Return [x, y] of the center of cell containing provided text 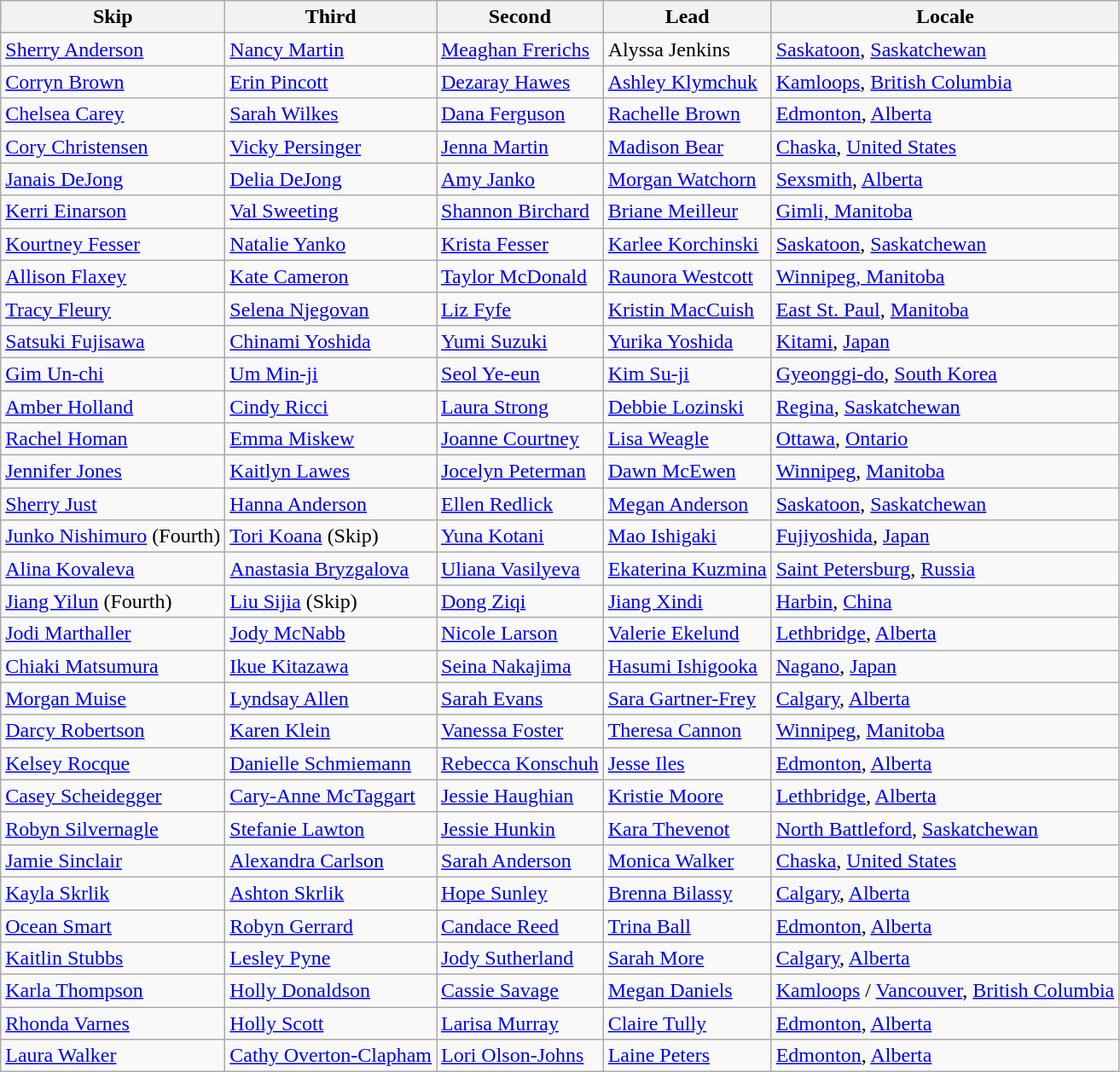
Chiaki Matsumura [113, 666]
East St. Paul, Manitoba [945, 309]
Yurika Yoshida [688, 341]
Ottawa, Ontario [945, 439]
Alexandra Carlson [331, 860]
Selena Njegovan [331, 309]
Jamie Sinclair [113, 860]
Taylor McDonald [520, 276]
Amy Janko [520, 179]
Skip [113, 17]
Liu Sijia (Skip) [331, 601]
Sarah Anderson [520, 860]
Delia DeJong [331, 179]
Briane Meilleur [688, 212]
Shannon Birchard [520, 212]
Locale [945, 17]
Lori Olson-Johns [520, 1056]
Chelsea Carey [113, 114]
Megan Daniels [688, 991]
Danielle Schmiemann [331, 763]
Kayla Skrlik [113, 893]
Sarah Evans [520, 698]
Allison Flaxey [113, 276]
Jennifer Jones [113, 472]
Kitami, Japan [945, 341]
Laura Strong [520, 407]
Debbie Lozinski [688, 407]
Amber Holland [113, 407]
Seol Ye-eun [520, 374]
Jocelyn Peterman [520, 472]
Kourtney Fesser [113, 244]
Candace Reed [520, 925]
Morgan Watchorn [688, 179]
Cathy Overton-Clapham [331, 1056]
Hanna Anderson [331, 504]
Tori Koana (Skip) [331, 536]
Sexsmith, Alberta [945, 179]
Kaitlyn Lawes [331, 472]
Dana Ferguson [520, 114]
Harbin, China [945, 601]
Natalie Yanko [331, 244]
Lead [688, 17]
Janais DeJong [113, 179]
Stefanie Lawton [331, 828]
Kamloops, British Columbia [945, 82]
Saint Petersburg, Russia [945, 569]
Cindy Ricci [331, 407]
Megan Anderson [688, 504]
Jessie Haughian [520, 796]
Regina, Saskatchewan [945, 407]
Alina Kovaleva [113, 569]
Kristin MacCuish [688, 309]
Tracy Fleury [113, 309]
Cory Christensen [113, 147]
Valerie Ekelund [688, 634]
Third [331, 17]
Yumi Suzuki [520, 341]
Darcy Robertson [113, 731]
Jody McNabb [331, 634]
Dong Ziqi [520, 601]
Trina Ball [688, 925]
Larisa Murray [520, 1023]
Kamloops / Vancouver, British Columbia [945, 991]
Hasumi Ishigooka [688, 666]
Dezaray Hawes [520, 82]
Rebecca Konschuh [520, 763]
Hope Sunley [520, 893]
Raunora Westcott [688, 276]
Nicole Larson [520, 634]
Val Sweeting [331, 212]
North Battleford, Saskatchewan [945, 828]
Kelsey Rocque [113, 763]
Robyn Silvernagle [113, 828]
Uliana Vasilyeva [520, 569]
Karlee Korchinski [688, 244]
Jiang Yilun (Fourth) [113, 601]
Lyndsay Allen [331, 698]
Kristie Moore [688, 796]
Vicky Persinger [331, 147]
Rachel Homan [113, 439]
Ekaterina Kuzmina [688, 569]
Seina Nakajima [520, 666]
Ikue Kitazawa [331, 666]
Theresa Cannon [688, 731]
Cary-Anne McTaggart [331, 796]
Alyssa Jenkins [688, 49]
Jiang Xindi [688, 601]
Nancy Martin [331, 49]
Sherry Just [113, 504]
Lisa Weagle [688, 439]
Emma Miskew [331, 439]
Kara Thevenot [688, 828]
Sherry Anderson [113, 49]
Laine Peters [688, 1056]
Fujiyoshida, Japan [945, 536]
Anastasia Bryzgalova [331, 569]
Sara Gartner-Frey [688, 698]
Kim Su-ji [688, 374]
Corryn Brown [113, 82]
Robyn Gerrard [331, 925]
Liz Fyfe [520, 309]
Meaghan Frerichs [520, 49]
Claire Tully [688, 1023]
Sarah Wilkes [331, 114]
Chinami Yoshida [331, 341]
Casey Scheidegger [113, 796]
Joanne Courtney [520, 439]
Second [520, 17]
Gyeonggi-do, South Korea [945, 374]
Rachelle Brown [688, 114]
Madison Bear [688, 147]
Junko Nishimuro (Fourth) [113, 536]
Vanessa Foster [520, 731]
Satsuki Fujisawa [113, 341]
Kerri Einarson [113, 212]
Jodi Marthaller [113, 634]
Lesley Pyne [331, 959]
Holly Scott [331, 1023]
Jessie Hunkin [520, 828]
Kaitlin Stubbs [113, 959]
Morgan Muise [113, 698]
Laura Walker [113, 1056]
Monica Walker [688, 860]
Mao Ishigaki [688, 536]
Gim Un-chi [113, 374]
Holly Donaldson [331, 991]
Rhonda Varnes [113, 1023]
Brenna Bilassy [688, 893]
Dawn McEwen [688, 472]
Krista Fesser [520, 244]
Gimli, Manitoba [945, 212]
Cassie Savage [520, 991]
Jody Sutherland [520, 959]
Sarah More [688, 959]
Ellen Redlick [520, 504]
Nagano, Japan [945, 666]
Yuna Kotani [520, 536]
Ocean Smart [113, 925]
Erin Pincott [331, 82]
Kate Cameron [331, 276]
Jenna Martin [520, 147]
Um Min-ji [331, 374]
Ashley Klymchuk [688, 82]
Ashton Skrlik [331, 893]
Karen Klein [331, 731]
Jesse Iles [688, 763]
Karla Thompson [113, 991]
